Scan for the cell matching the given text and deliver its (X, Y) coordinate at center. 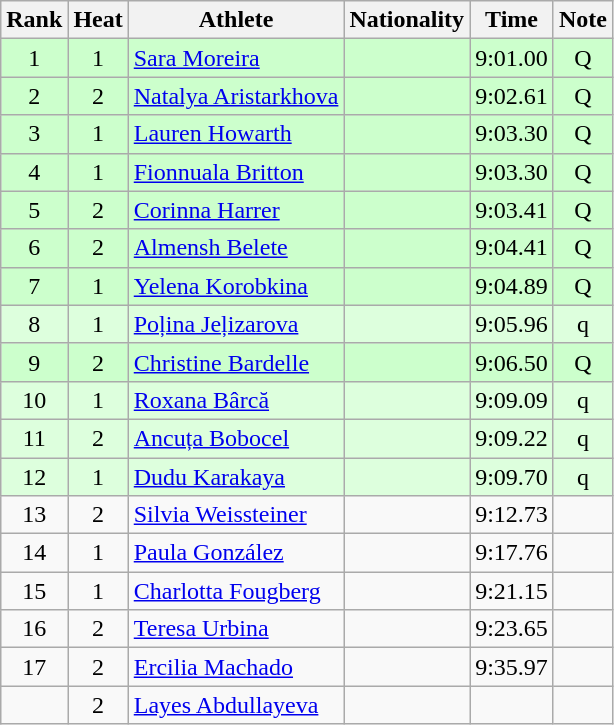
Christine Bardelle (236, 362)
9:09.22 (512, 438)
9:12.73 (512, 515)
Layes Abdullayeva (236, 705)
Dudu Karakaya (236, 477)
Charlotta Fougberg (236, 591)
9:09.09 (512, 400)
9:17.76 (512, 553)
3 (34, 134)
9:01.00 (512, 58)
12 (34, 477)
5 (34, 210)
Nationality (407, 20)
Athlete (236, 20)
Lauren Howarth (236, 134)
Roxana Bârcă (236, 400)
Ancuța Bobocel (236, 438)
4 (34, 172)
13 (34, 515)
8 (34, 324)
Almensh Belete (236, 248)
Ercilia Machado (236, 667)
9:35.97 (512, 667)
17 (34, 667)
Teresa Urbina (236, 629)
10 (34, 400)
Poļina Jeļizarova (236, 324)
9:04.41 (512, 248)
Yelena Korobkina (236, 286)
9:05.96 (512, 324)
9 (34, 362)
9:21.15 (512, 591)
9:06.50 (512, 362)
9:09.70 (512, 477)
Note (582, 20)
Rank (34, 20)
Silvia Weissteiner (236, 515)
Fionnuala Britton (236, 172)
Paula González (236, 553)
Time (512, 20)
11 (34, 438)
7 (34, 286)
Heat (98, 20)
14 (34, 553)
9:03.41 (512, 210)
Corinna Harrer (236, 210)
6 (34, 248)
9:04.89 (512, 286)
9:23.65 (512, 629)
Natalya Aristarkhova (236, 96)
Sara Moreira (236, 58)
16 (34, 629)
15 (34, 591)
9:02.61 (512, 96)
